Determine the [x, y] coordinate at the center of the cell enclosing the given text.  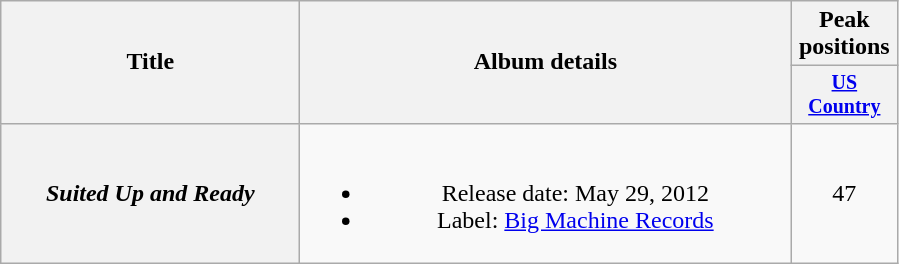
47 [844, 193]
Album details [546, 62]
US Country [844, 94]
Title [150, 62]
Suited Up and Ready [150, 193]
Release date: May 29, 2012Label: Big Machine Records [546, 193]
Peak positions [844, 34]
